Detect which cell encompasses the target text, then output its (x, y) center coordinate. 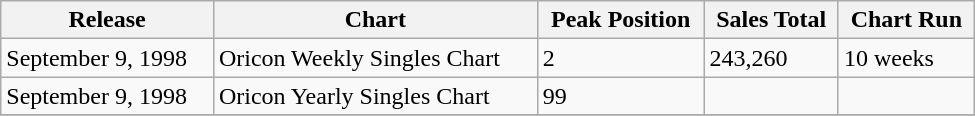
Release (108, 20)
Oricon Weekly Singles Chart (375, 58)
Sales Total (771, 20)
10 weeks (906, 58)
Chart Run (906, 20)
243,260 (771, 58)
Chart (375, 20)
Oricon Yearly Singles Chart (375, 96)
2 (620, 58)
Peak Position (620, 20)
99 (620, 96)
